From the cell containing the given text, extract its center point as [X, Y] coordinate. 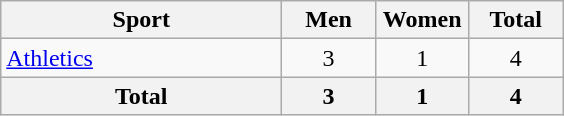
Men [329, 20]
Sport [142, 20]
Women [422, 20]
Athletics [142, 58]
